Return [X, Y] of the center of cell containing provided text 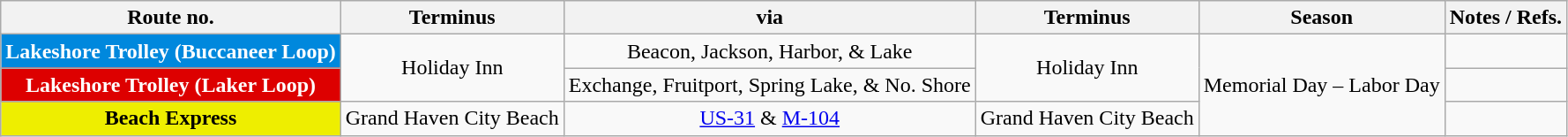
Beacon, Jackson, Harbor, & Lake [769, 51]
Route no. [171, 18]
Memorial Day – Labor Day [1321, 85]
Lakeshore Trolley (Buccaneer Loop) [171, 51]
Exchange, Fruitport, Spring Lake, & No. Shore [769, 85]
Season [1321, 18]
Notes / Refs. [1505, 18]
Lakeshore Trolley (Laker Loop) [171, 85]
via [769, 18]
US-31 & M-104 [769, 118]
Beach Express [171, 118]
